For the text-containing cell, return its midpoint in (X, Y) coordinate format. 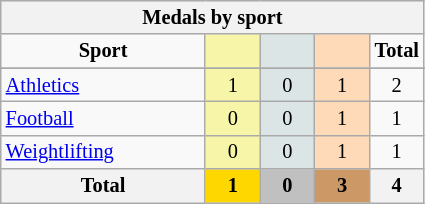
Football (104, 118)
Medals by sport (212, 17)
Weightlifting (104, 152)
2 (396, 85)
3 (342, 186)
Sport (104, 51)
Athletics (104, 85)
4 (396, 186)
